From the cell containing the given text, extract its center point as (x, y) coordinate. 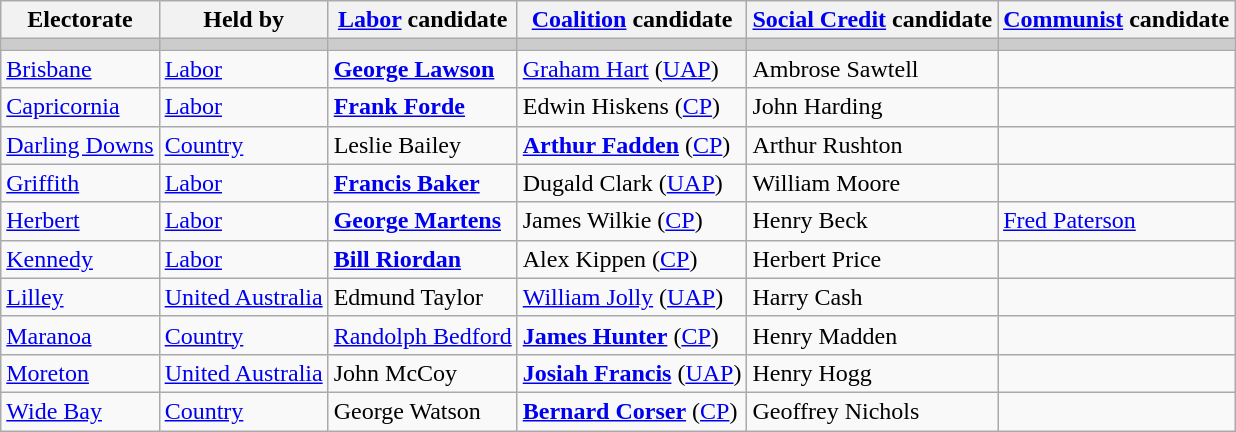
Labor candidate (422, 20)
Frank Forde (422, 107)
Bernard Corser (CP) (632, 411)
George Lawson (422, 69)
Josiah Francis (UAP) (632, 373)
Fred Paterson (1116, 221)
Lilley (80, 297)
Held by (244, 20)
Brisbane (80, 69)
Communist candidate (1116, 20)
Capricornia (80, 107)
Geoffrey Nichols (872, 411)
Leslie Bailey (422, 145)
Edmund Taylor (422, 297)
Graham Hart (UAP) (632, 69)
Arthur Fadden (CP) (632, 145)
Herbert Price (872, 259)
Francis Baker (422, 183)
Randolph Bedford (422, 335)
Harry Cash (872, 297)
Darling Downs (80, 145)
Bill Riordan (422, 259)
John McCoy (422, 373)
Moreton (80, 373)
Ambrose Sawtell (872, 69)
James Wilkie (CP) (632, 221)
Edwin Hiskens (CP) (632, 107)
Kennedy (80, 259)
Henry Hogg (872, 373)
George Martens (422, 221)
Dugald Clark (UAP) (632, 183)
Henry Madden (872, 335)
John Harding (872, 107)
Coalition candidate (632, 20)
Maranoa (80, 335)
George Watson (422, 411)
Electorate (80, 20)
James Hunter (CP) (632, 335)
Wide Bay (80, 411)
Social Credit candidate (872, 20)
William Jolly (UAP) (632, 297)
Herbert (80, 221)
Arthur Rushton (872, 145)
Henry Beck (872, 221)
Griffith (80, 183)
William Moore (872, 183)
Alex Kippen (CP) (632, 259)
